Identify which cell holds the provided text, then report its (x, y) central coordinate. 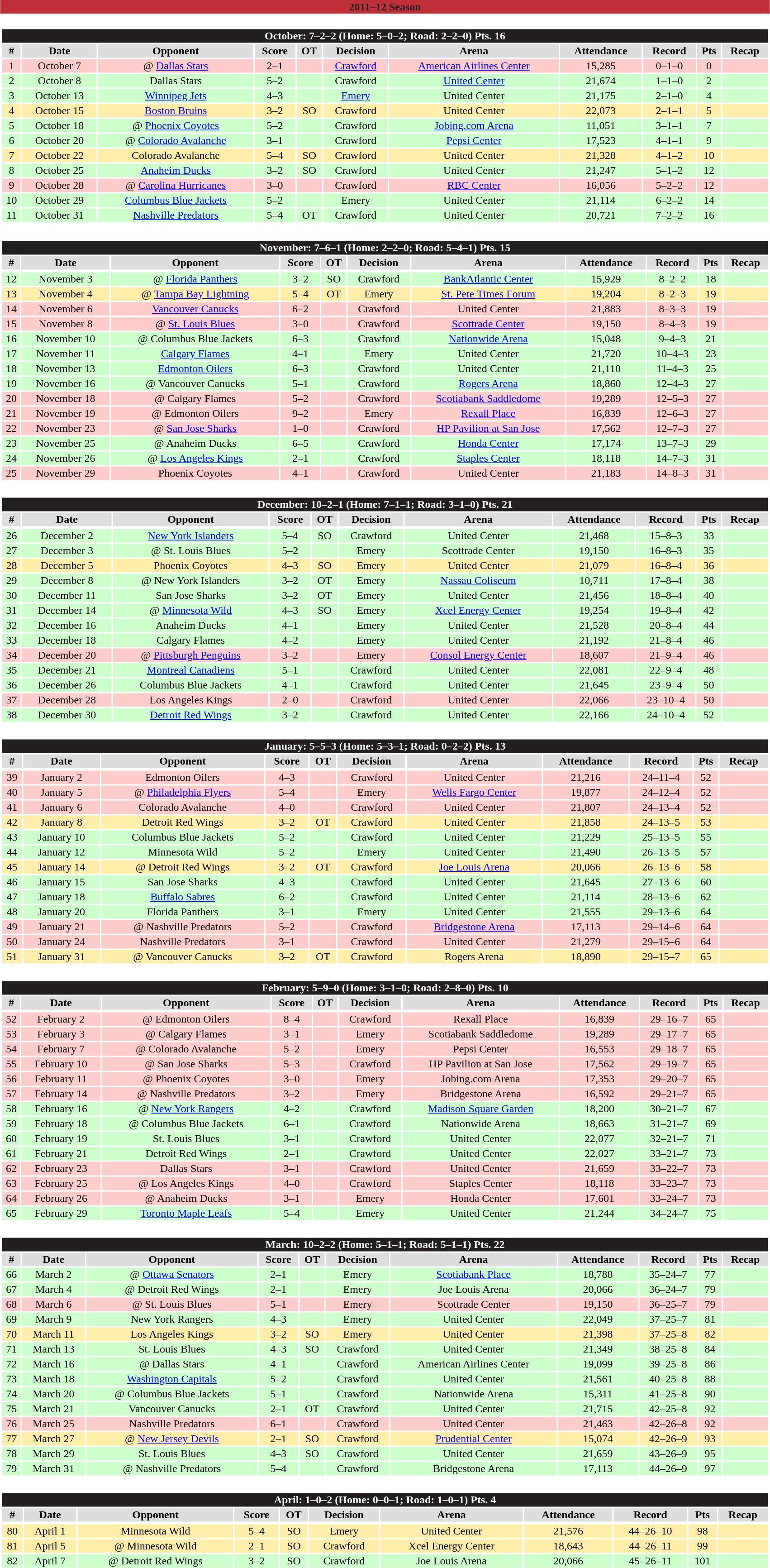
February 3 (61, 1034)
January 14 (62, 867)
@ New York Rangers (186, 1109)
November 18 (65, 399)
24–13–4 (661, 807)
16–8–3 (666, 551)
0–1–0 (669, 66)
Florida Panthers (183, 912)
21,110 (606, 369)
22,066 (594, 700)
January 5 (62, 793)
23–9–4 (666, 685)
19,204 (606, 294)
April 7 (50, 1561)
November 3 (65, 279)
Boston Bruins (176, 111)
29–15–7 (661, 956)
8–2–2 (672, 279)
17–8–4 (666, 581)
21,192 (594, 641)
February 16 (61, 1109)
44–26–11 (651, 1546)
December 21 (67, 670)
25–13–5 (661, 837)
February 29 (61, 1214)
76 (11, 1424)
21,715 (598, 1409)
21,183 (606, 473)
December 18 (67, 641)
6–2–2 (669, 201)
December 28 (67, 700)
February 2 (61, 1019)
17,523 (601, 141)
17,353 (599, 1079)
4–1–1 (669, 141)
12–4–3 (672, 383)
11–4–3 (672, 369)
October 31 (60, 215)
March 4 (53, 1290)
21,175 (601, 96)
18,200 (599, 1109)
49 (12, 927)
March 21 (53, 1409)
January 15 (62, 882)
22,027 (599, 1154)
72 (11, 1364)
34 (12, 655)
23–10–4 (666, 700)
December 20 (67, 655)
April: 1–0–2 (Home: 0–0–1; Road: 1–0–1) Pts. 4 (385, 1500)
BankAtlantic Center (488, 279)
21,456 (594, 595)
21,576 (568, 1531)
November 25 (65, 443)
39 (12, 777)
28 (12, 565)
18,663 (599, 1124)
11 (11, 215)
@ New York Islanders (191, 581)
16,056 (601, 185)
15,048 (606, 339)
January 21 (62, 927)
Toronto Maple Leafs (186, 1214)
Wells Fargo Center (474, 793)
18,643 (568, 1546)
33–21–7 (670, 1154)
21,720 (606, 354)
88 (710, 1379)
36–24–7 (668, 1290)
31–21–7 (670, 1124)
March 11 (53, 1334)
February 10 (61, 1064)
99 (702, 1546)
41–25–8 (668, 1394)
22,166 (594, 715)
March: 10–2–2 (Home: 5–1–1; Road: 5–1–1) Pts. 22 (385, 1244)
28–13–6 (661, 897)
November 11 (65, 354)
5–2–2 (669, 185)
33–22–7 (670, 1168)
November 13 (65, 369)
98 (702, 1531)
8–4–3 (672, 324)
October: 7–2–2 (Home: 5–0–2; Road: 2–2–0) Pts. 16 (385, 36)
41 (12, 807)
Madison Square Garden (480, 1109)
9–2 (300, 413)
Prudential Center (473, 1439)
26–13–6 (661, 867)
40–25–8 (668, 1379)
December: 10–2–1 (Home: 7–1–1; Road: 3–1–0) Pts. 21 (385, 505)
33–23–7 (670, 1184)
84 (710, 1349)
12–7–3 (672, 429)
November 10 (65, 339)
@ Philadelphia Flyers (183, 793)
January 2 (62, 777)
Consol Energy Center (479, 655)
0 (709, 66)
@ New Jersey Devils (172, 1439)
24–10–4 (666, 715)
29–19–7 (670, 1064)
2–0 (290, 700)
December 16 (67, 625)
21–9–4 (666, 655)
37–25–8 (668, 1334)
21,079 (594, 565)
Washington Capitals (172, 1379)
74 (11, 1394)
19,254 (594, 611)
14–7–3 (672, 459)
42–26–9 (668, 1439)
February 25 (61, 1184)
24–13–5 (661, 822)
26–13–5 (661, 852)
5–3 (291, 1064)
3 (11, 96)
December 3 (67, 551)
45 (12, 867)
December 26 (67, 685)
22,077 (599, 1138)
6–5 (300, 443)
October 18 (60, 125)
March 13 (53, 1349)
March 20 (53, 1394)
22 (11, 429)
December 30 (67, 715)
October 15 (60, 111)
2–1–0 (669, 96)
26 (12, 535)
24–11–4 (661, 777)
21,463 (598, 1424)
12–5–3 (672, 399)
15 (11, 324)
18,860 (606, 383)
February 26 (61, 1198)
39–25–8 (668, 1364)
29–21–7 (670, 1094)
42–25–8 (668, 1409)
22,049 (598, 1319)
October 8 (60, 81)
21,490 (586, 852)
March 27 (53, 1439)
March 6 (53, 1304)
December 14 (67, 611)
7–2–2 (669, 215)
15,074 (598, 1439)
80 (12, 1531)
December 11 (67, 595)
February: 5–9–0 (Home: 3–1–0; Road: 2–8–0) Pts. 10 (385, 988)
16,592 (599, 1094)
February 14 (61, 1094)
17,174 (606, 443)
15,929 (606, 279)
38–25–8 (668, 1349)
February 23 (61, 1168)
27–13–6 (661, 882)
1–0 (300, 429)
90 (710, 1394)
30–21–7 (670, 1109)
21,468 (594, 535)
21,674 (601, 81)
24–12–4 (661, 793)
18,607 (594, 655)
January 31 (62, 956)
8 (11, 171)
20 (11, 399)
1 (11, 66)
29–20–7 (670, 1079)
21,216 (586, 777)
29–15–6 (661, 942)
37 (12, 700)
20–8–4 (666, 625)
10,711 (594, 581)
8–2–3 (672, 294)
November: 7–6–1 (Home: 2–2–0; Road: 5–4–1) Pts. 15 (385, 248)
21,807 (586, 807)
22,073 (601, 111)
13 (11, 294)
October 20 (60, 141)
6 (11, 141)
78 (11, 1453)
@ Florida Panthers (195, 279)
10–4–3 (672, 354)
86 (710, 1364)
36–25–7 (668, 1304)
Winnipeg Jets (176, 96)
13–7–3 (672, 443)
4–1–2 (669, 155)
@ Tampa Bay Lightning (195, 294)
54 (11, 1049)
21,244 (599, 1214)
21–8–4 (666, 641)
21,229 (586, 837)
12–6–3 (672, 413)
18,788 (598, 1274)
October 25 (60, 171)
15–8–3 (666, 535)
Nassau Coliseum (479, 581)
22–9–4 (666, 670)
October 28 (60, 185)
RBC Center (474, 185)
April 1 (50, 1531)
21,247 (601, 171)
11,051 (601, 125)
20,721 (601, 215)
43–26–9 (668, 1453)
January 12 (62, 852)
47 (12, 897)
21,883 (606, 309)
29–18–7 (670, 1049)
December 8 (67, 581)
29–17–7 (670, 1034)
18,890 (586, 956)
21,858 (586, 822)
21,528 (594, 625)
19–8–4 (666, 611)
Montreal Canadiens (191, 670)
New York Islanders (191, 535)
44–26–10 (651, 1531)
45–26–11 (651, 1561)
March 29 (53, 1453)
24 (11, 459)
9–4–3 (672, 339)
29–14–6 (661, 927)
16,553 (599, 1049)
@ Carolina Hurricanes (176, 185)
68 (11, 1304)
70 (11, 1334)
93 (710, 1439)
October 22 (60, 155)
January 8 (62, 822)
43 (12, 837)
22,081 (594, 670)
January 18 (62, 897)
21,555 (586, 912)
November 29 (65, 473)
2–1–1 (669, 111)
November 4 (65, 294)
97 (710, 1469)
101 (702, 1561)
Buffalo Sabres (183, 897)
November 8 (65, 324)
@ Pittsburgh Penguins (191, 655)
21,349 (598, 1349)
51 (12, 956)
29–16–7 (670, 1019)
October 13 (60, 96)
March 25 (53, 1424)
5–1–2 (669, 171)
66 (11, 1274)
January 6 (62, 807)
16–8–4 (666, 565)
19,099 (598, 1364)
March 31 (53, 1469)
33–24–7 (670, 1198)
January 20 (62, 912)
37–25–7 (668, 1319)
30 (12, 595)
February 11 (61, 1079)
34–24–7 (670, 1214)
February 19 (61, 1138)
2011–12 Season (385, 7)
January 10 (62, 837)
17,601 (599, 1198)
March 18 (53, 1379)
14–8–3 (672, 473)
February 7 (61, 1049)
Scotiabank Place (473, 1274)
35–24–7 (668, 1274)
November 19 (65, 413)
61 (11, 1154)
21,561 (598, 1379)
8–4 (291, 1019)
November 6 (65, 309)
New York Rangers (172, 1319)
17 (11, 354)
56 (11, 1079)
32 (12, 625)
29–13–6 (661, 912)
95 (710, 1453)
January: 5–5–3 (Home: 5–3–1; Road: 0–2–2) Pts. 13 (385, 746)
59 (11, 1124)
March 2 (53, 1274)
21,398 (598, 1334)
November 23 (65, 429)
32–21–7 (670, 1138)
St. Pete Times Forum (488, 294)
December 5 (67, 565)
March 9 (53, 1319)
19,877 (586, 793)
February 21 (61, 1154)
42–26–8 (668, 1424)
November 26 (65, 459)
March 16 (53, 1364)
8–3–3 (672, 309)
63 (11, 1184)
November 16 (65, 383)
February 18 (61, 1124)
18–8–4 (666, 595)
January 24 (62, 942)
October 7 (60, 66)
3–1–1 (669, 125)
October 29 (60, 201)
April 5 (50, 1546)
21,279 (586, 942)
1–1–0 (669, 81)
15,285 (601, 66)
21,328 (601, 155)
@ Ottawa Senators (172, 1274)
44–26–9 (668, 1469)
December 2 (67, 535)
15,311 (598, 1394)
